Pinpoint the cell where the given text exists, returning its (x, y) midpoint coordinate. 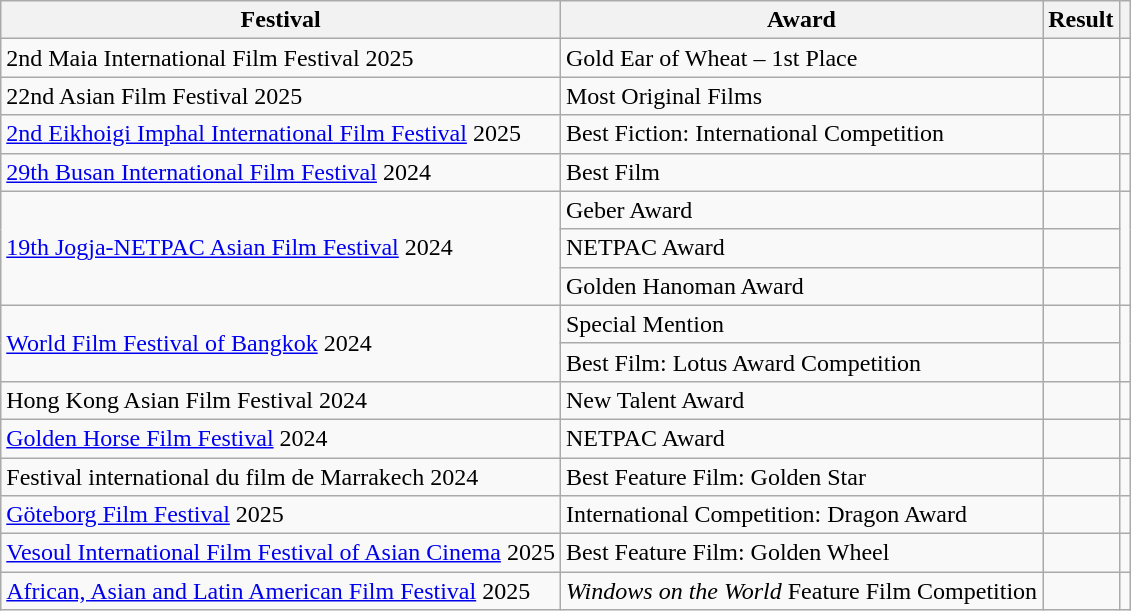
Golden Hanoman Award (801, 286)
Most Original Films (801, 96)
Award (801, 20)
22nd Asian Film Festival 2025 (281, 96)
Festival (281, 20)
Special Mention (801, 324)
Festival international du film de Marrakech 2024 (281, 477)
International Competition: Dragon Award (801, 515)
Golden Horse Film Festival 2024 (281, 438)
2nd Maia International Film Festival 2025 (281, 58)
Windows on the World Feature Film Competition (801, 591)
Gold Ear of Wheat – 1st Place (801, 58)
2nd Eikhoigi Imphal International Film Festival 2025 (281, 134)
Geber Award (801, 210)
African, Asian and Latin American Film Festival 2025 (281, 591)
Best Film (801, 172)
Best Feature Film: Golden Star (801, 477)
Vesoul International Film Festival of Asian Cinema 2025 (281, 553)
Hong Kong Asian Film Festival 2024 (281, 400)
Result (1081, 20)
29th Busan International Film Festival 2024 (281, 172)
Göteborg Film Festival 2025 (281, 515)
Best Feature Film: Golden Wheel (801, 553)
World Film Festival of Bangkok 2024 (281, 343)
Best Fiction: International Competition (801, 134)
19th Jogja-NETPAC Asian Film Festival 2024 (281, 248)
Best Film: Lotus Award Competition (801, 362)
New Talent Award (801, 400)
